Capture the cell that displays the provided text and extract its [X, Y] central coordinate. 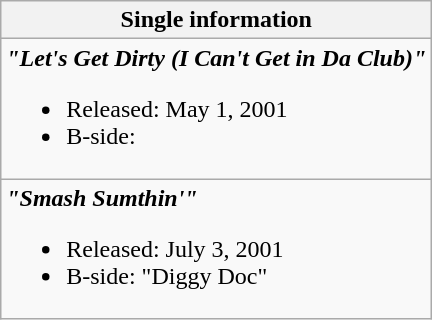
"Smash Sumthin'"Released: July 3, 2001B-side: "Diggy Doc" [216, 249]
"Let's Get Dirty (I Can't Get in Da Club)"Released: May 1, 2001B-side: [216, 109]
Single information [216, 20]
